From the cell containing the given text, extract its center point as [X, Y] coordinate. 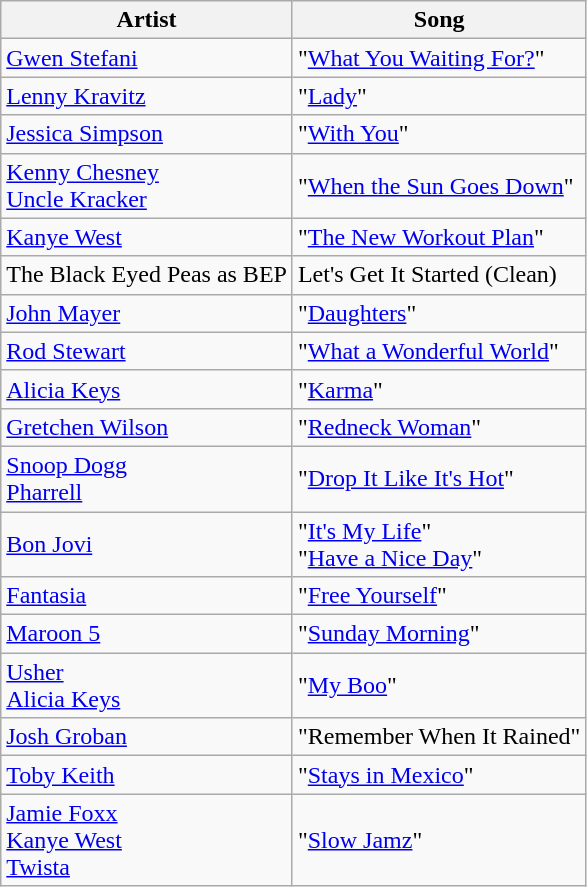
"Redneck Woman" [438, 427]
"Lady" [438, 96]
"Free Yourself" [438, 596]
"Remember When It Rained" [438, 737]
Jamie FoxxKanye WestTwista [147, 840]
Maroon 5 [147, 634]
"My Boo" [438, 686]
Gretchen Wilson [147, 427]
"Stays in Mexico" [438, 775]
"It's My Life""Have a Nice Day" [438, 544]
John Mayer [147, 313]
Toby Keith [147, 775]
"Daughters" [438, 313]
"Karma" [438, 389]
Fantasia [147, 596]
"What You Waiting For?" [438, 58]
Artist [147, 20]
Josh Groban [147, 737]
"The New Workout Plan" [438, 237]
Gwen Stefani [147, 58]
"With You" [438, 134]
UsherAlicia Keys [147, 686]
"Sunday Morning" [438, 634]
"When the Sun Goes Down" [438, 186]
"Slow Jamz" [438, 840]
Jessica Simpson [147, 134]
Alicia Keys [147, 389]
Snoop DoggPharrell [147, 478]
Rod Stewart [147, 351]
"What a Wonderful World" [438, 351]
Song [438, 20]
Let's Get It Started (Clean) [438, 275]
Lenny Kravitz [147, 96]
Kanye West [147, 237]
Bon Jovi [147, 544]
"Drop It Like It's Hot" [438, 478]
Kenny ChesneyUncle Kracker [147, 186]
The Black Eyed Peas as BEP [147, 275]
